Search for the cell housing the specified text and yield its [X, Y] center coordinate. 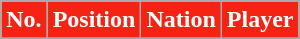
Player [260, 20]
Position [94, 20]
No. [24, 20]
Nation [181, 20]
